Find where the given text appears and provide that cell's center as (X, Y) coordinate. 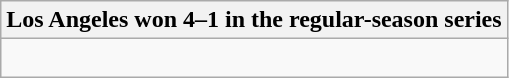
Los Angeles won 4–1 in the regular-season series (254, 20)
